Detect which cell encompasses the target text, then output its (X, Y) center coordinate. 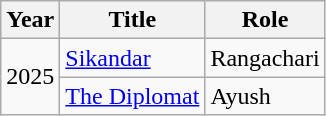
Role (265, 20)
Rangachari (265, 58)
Ayush (265, 96)
2025 (30, 77)
Title (132, 20)
The Diplomat (132, 96)
Year (30, 20)
Sikandar (132, 58)
